Determine the [x, y] coordinate at the center of the cell enclosing the given text.  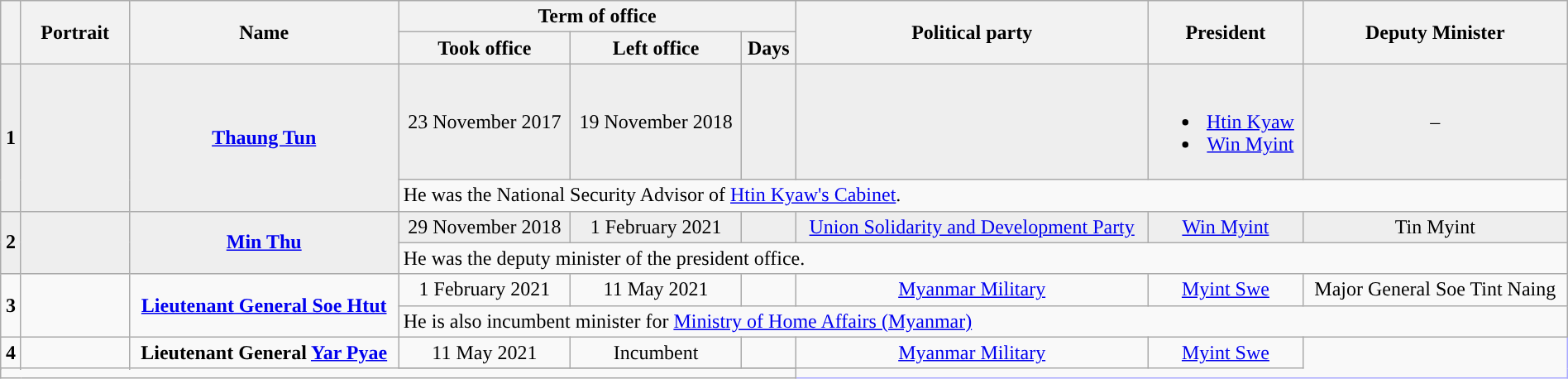
Lieutenant General Yar Pyae [264, 353]
Deputy Minister [1435, 32]
Left office [655, 48]
Incumbent [655, 353]
Htin KyawWin Myint [1226, 122]
He was the National Security Advisor of Htin Kyaw's Cabinet. [982, 195]
19 November 2018 [655, 122]
4 [11, 353]
Took office [485, 48]
3 [11, 305]
2 [11, 242]
29 November 2018 [485, 227]
Union Solidarity and Development Party [973, 227]
Win Myint [1226, 227]
– [1435, 122]
Term of office [597, 17]
Political party [973, 32]
He is also incumbent minister for Ministry of Home Affairs (Myanmar) [982, 321]
Major General Soe Tint Naing [1435, 290]
Tin Myint [1435, 227]
Days [769, 48]
Thaung Tun [264, 137]
He was the deputy minister of the president office. [982, 258]
1 [11, 137]
Name [264, 32]
Portrait [74, 32]
Min Thu [264, 242]
23 November 2017 [485, 122]
Lieutenant General Soe Htut [264, 305]
President [1226, 32]
